Detect which cell encompasses the target text, then output its (x, y) center coordinate. 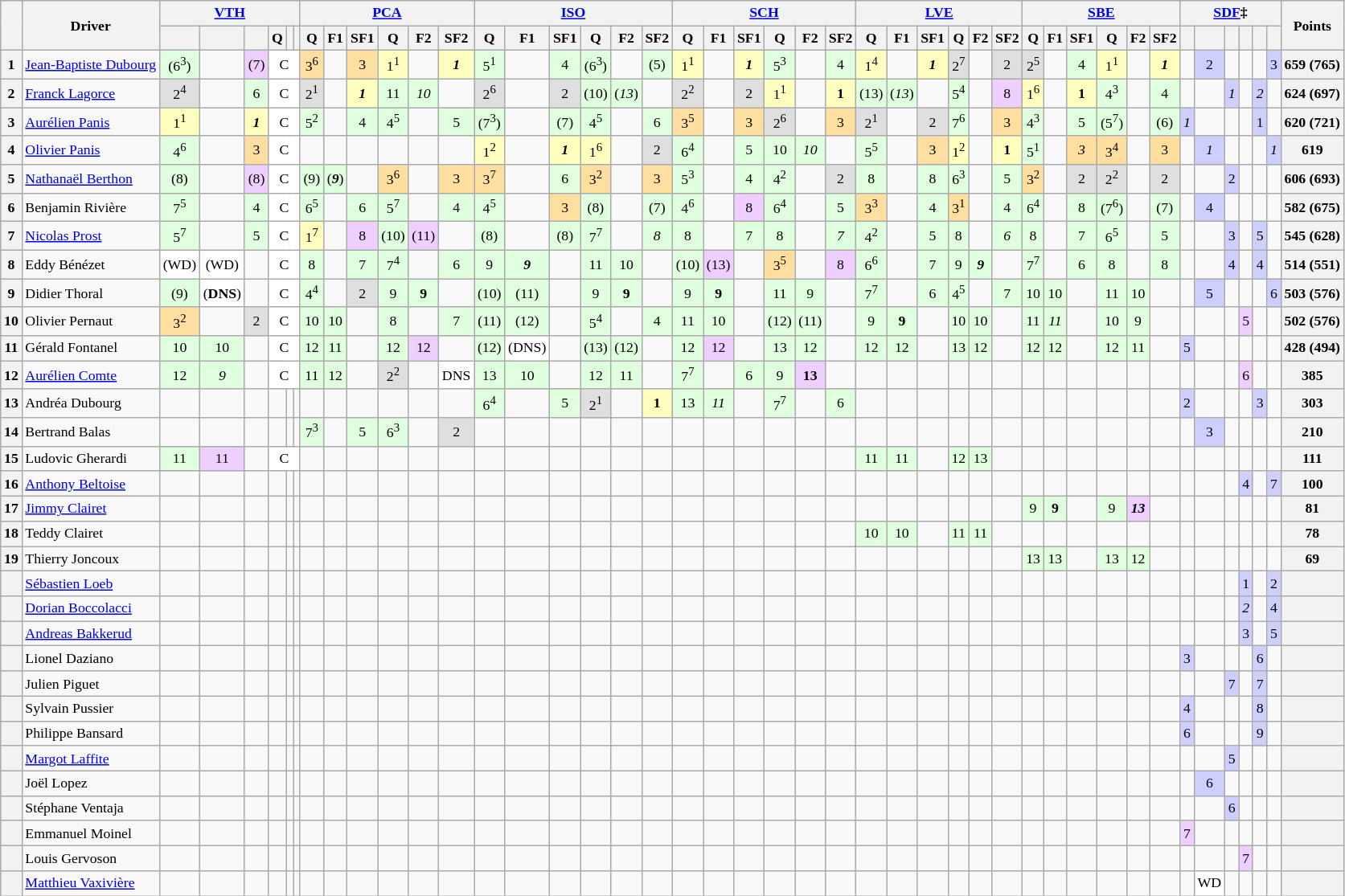
(6) (1165, 122)
VTH (230, 13)
Andreas Bakkerud (90, 633)
76 (958, 122)
81 (1312, 508)
33 (871, 207)
15 (11, 458)
Aurélien Panis (90, 122)
19 (11, 558)
428 (494) (1312, 349)
52 (312, 122)
69 (1312, 558)
Thierry Joncoux (90, 558)
66 (871, 264)
Didier Thoral (90, 293)
Dorian Boccolacci (90, 609)
Lionel Daziano (90, 659)
ISO (574, 13)
78 (1312, 534)
Gérald Fontanel (90, 349)
Jean-Baptiste Dubourg (90, 64)
Driver (90, 26)
73 (312, 432)
Stéphane Ventaja (90, 808)
Sylvain Pussier (90, 709)
44 (312, 293)
210 (1312, 432)
Joël Lopez (90, 783)
Nicolas Prost (90, 236)
31 (958, 207)
385 (1312, 374)
620 (721) (1312, 122)
514 (551) (1312, 264)
Franck Lagorce (90, 93)
55 (871, 149)
502 (576) (1312, 321)
25 (1033, 64)
Andréa Dubourg (90, 403)
PCA (387, 13)
Olivier Panis (90, 149)
DNS (457, 374)
Benjamin Rivière (90, 207)
SDF‡ (1230, 13)
(57) (1113, 122)
Matthieu Vaxivière (90, 882)
(73) (490, 122)
24 (179, 93)
659 (765) (1312, 64)
Teddy Clairet (90, 534)
303 (1312, 403)
Nathanaël Berthon (90, 178)
111 (1312, 458)
75 (179, 207)
100 (1312, 484)
Ludovic Gherardi (90, 458)
SCH (764, 13)
(5) (657, 64)
34 (1113, 149)
606 (693) (1312, 178)
619 (1312, 149)
Anthony Beltoise (90, 484)
Eddy Bénézet (90, 264)
624 (697) (1312, 93)
Bertrand Balas (90, 432)
503 (576) (1312, 293)
74 (393, 264)
582 (675) (1312, 207)
Jimmy Clairet (90, 508)
Philippe Bansard (90, 733)
SBE (1101, 13)
(76) (1113, 207)
18 (11, 534)
WD (1209, 882)
Louis Gervoson (90, 858)
37 (490, 178)
Sébastien Loeb (90, 583)
Points (1312, 26)
LVE (939, 13)
27 (958, 64)
Emmanuel Moinel (90, 833)
Olivier Pernaut (90, 321)
Margot Laffite (90, 759)
Julien Piguet (90, 683)
Aurélien Comte (90, 374)
545 (628) (1312, 236)
